Output the (X, Y) coordinate of the center of the cell containing the given text.  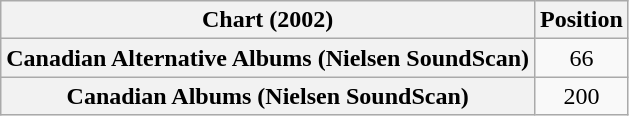
Position (582, 20)
Chart (2002) (268, 20)
Canadian Alternative Albums (Nielsen SoundScan) (268, 58)
200 (582, 96)
Canadian Albums (Nielsen SoundScan) (268, 96)
66 (582, 58)
